Extract the [x, y] coordinate from the center of the cell holding the provided text.  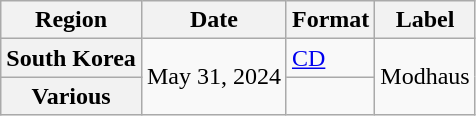
Label [425, 20]
Date [214, 20]
Various [72, 96]
Modhaus [425, 77]
Region [72, 20]
CD [330, 58]
May 31, 2024 [214, 77]
South Korea [72, 58]
Format [330, 20]
